For the text-containing cell, return its midpoint in (X, Y) coordinate format. 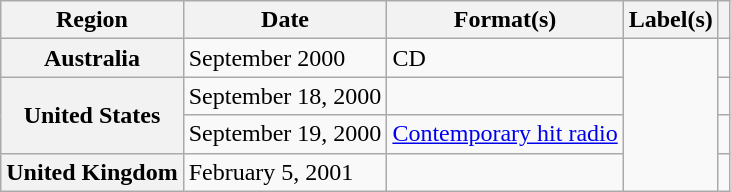
United Kingdom (92, 172)
Label(s) (670, 20)
September 2000 (285, 58)
CD (505, 58)
Australia (92, 58)
September 18, 2000 (285, 96)
Format(s) (505, 20)
September 19, 2000 (285, 134)
Contemporary hit radio (505, 134)
Date (285, 20)
Region (92, 20)
United States (92, 115)
February 5, 2001 (285, 172)
